For the text-containing cell, return its midpoint in (X, Y) coordinate format. 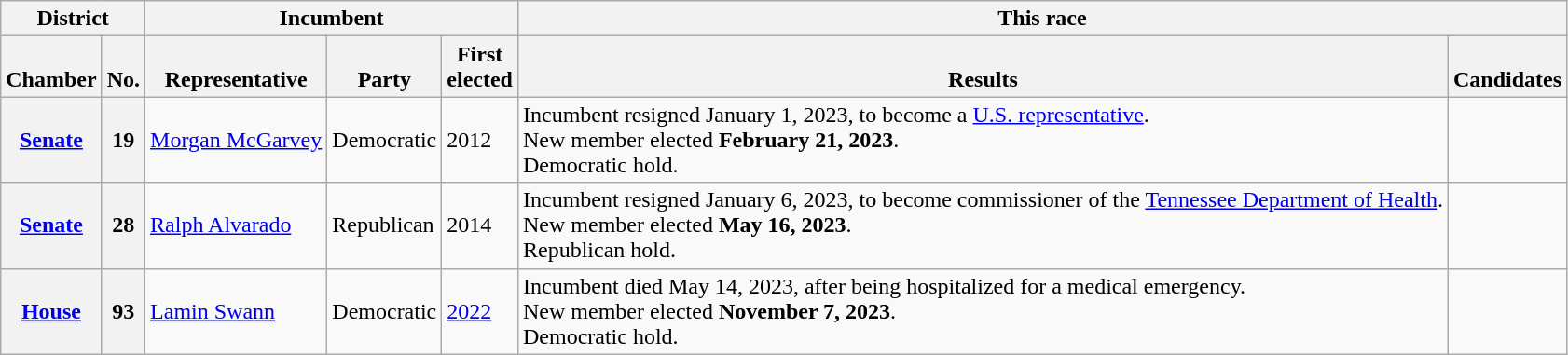
93 (123, 311)
2022 (480, 311)
Ralph Alvarado (237, 225)
28 (123, 225)
Incumbent (332, 19)
2014 (480, 225)
Republican (384, 225)
19 (123, 140)
Firstelected (480, 67)
Representative (237, 67)
House (51, 311)
Party (384, 67)
2012 (480, 140)
Incumbent died May 14, 2023, after being hospitalized for a medical emergency.New member elected November 7, 2023.Democratic hold. (983, 311)
Chamber (51, 67)
Results (983, 67)
No. (123, 67)
Lamin Swann (237, 311)
Morgan McGarvey (237, 140)
Candidates (1506, 67)
Incumbent resigned January 1, 2023, to become a U.S. representative.New member elected February 21, 2023.Democratic hold. (983, 140)
This race (1042, 19)
District (73, 19)
Incumbent resigned January 6, 2023, to become commissioner of the Tennessee Department of Health.New member elected May 16, 2023.Republican hold. (983, 225)
